Return [X, Y] of the center of cell containing provided text 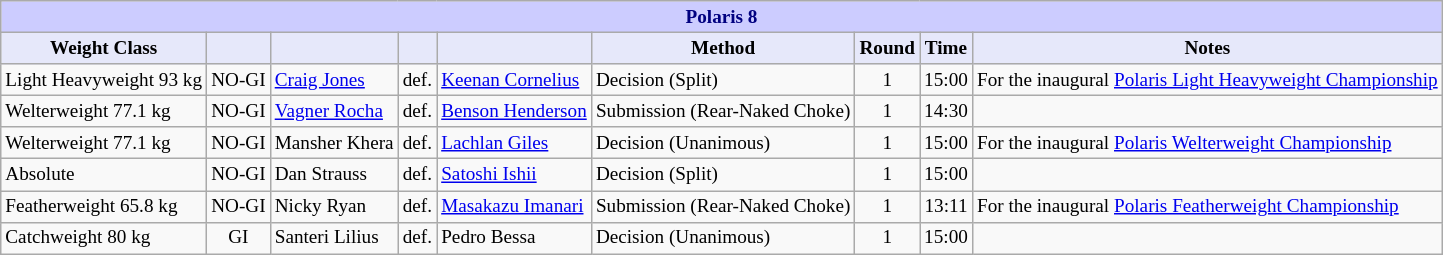
14:30 [946, 111]
Light Heavyweight 93 kg [104, 80]
Nicky Ryan [334, 206]
Time [946, 48]
Featherweight 65.8 kg [104, 206]
Santeri Lilius [334, 238]
Pedro Bessa [514, 238]
For the inaugural Polaris Light Heavyweight Championship [1207, 80]
Craig Jones [334, 80]
GI [239, 238]
Round [888, 48]
Notes [1207, 48]
Mansher Khera [334, 143]
Satoshi Ishii [514, 175]
Method [723, 48]
Benson Henderson [514, 111]
Polaris 8 [722, 17]
13:11 [946, 206]
Vagner Rocha [334, 111]
Dan Strauss [334, 175]
Lachlan Giles [514, 143]
Weight Class [104, 48]
For the inaugural Polaris Welterweight Championship [1207, 143]
Absolute [104, 175]
Masakazu Imanari [514, 206]
Catchweight 80 kg [104, 238]
For the inaugural Polaris Featherweight Championship [1207, 206]
Keenan Cornelius [514, 80]
